Scan for the cell matching the given text and deliver its [X, Y] coordinate at center. 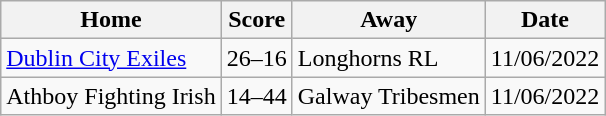
Athboy Fighting Irish [111, 96]
Galway Tribesmen [388, 96]
Date [545, 20]
Away [388, 20]
Longhorns RL [388, 58]
26–16 [256, 58]
Home [111, 20]
Score [256, 20]
Dublin City Exiles [111, 58]
14–44 [256, 96]
